Detect which cell encompasses the target text, then output its (x, y) center coordinate. 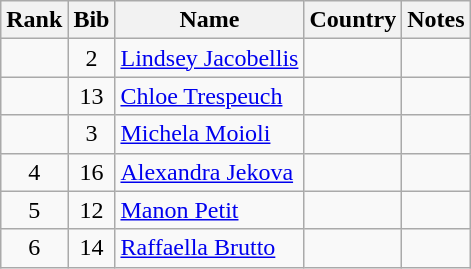
6 (34, 248)
3 (92, 134)
Raffaella Brutto (210, 248)
Country (353, 20)
Bib (92, 20)
14 (92, 248)
4 (34, 172)
Alexandra Jekova (210, 172)
12 (92, 210)
Lindsey Jacobellis (210, 58)
Manon Petit (210, 210)
5 (34, 210)
13 (92, 96)
Name (210, 20)
Notes (436, 20)
2 (92, 58)
Michela Moioli (210, 134)
Chloe Trespeuch (210, 96)
16 (92, 172)
Rank (34, 20)
